Find where the given text appears and provide that cell's center as (x, y) coordinate. 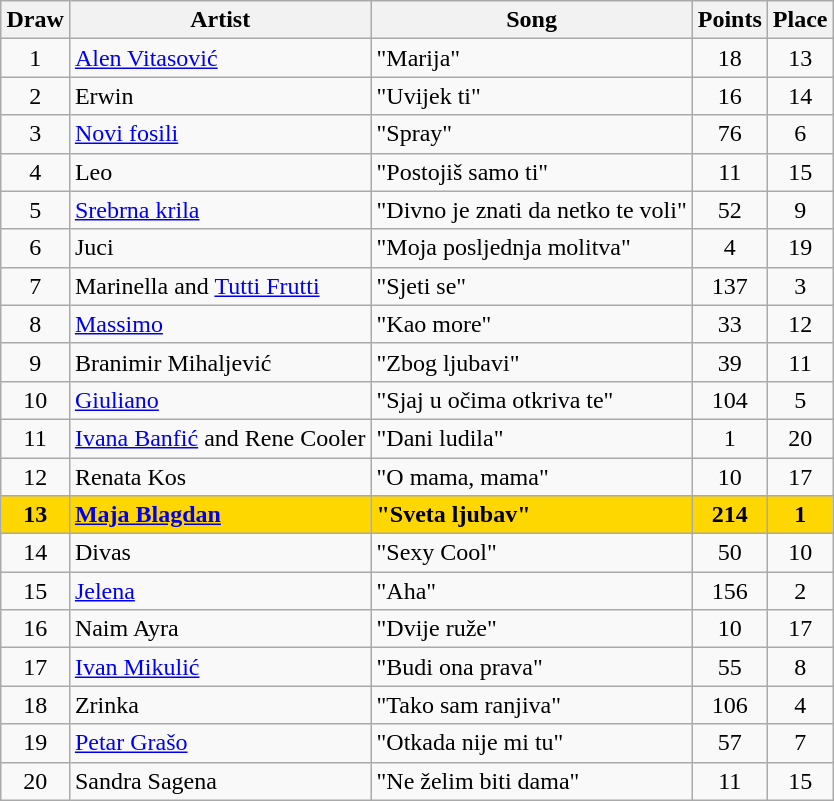
106 (730, 705)
"Dani ludila" (532, 438)
"Spray" (532, 134)
"Marija" (532, 58)
Divas (220, 553)
55 (730, 667)
Sandra Sagena (220, 781)
33 (730, 324)
"Divno je znati da netko te voli" (532, 210)
Alen Vitasović (220, 58)
"O mama, mama" (532, 477)
"Uvijek ti" (532, 96)
156 (730, 591)
"Sexy Cool" (532, 553)
57 (730, 743)
"Sjeti se" (532, 286)
"Sveta ljubav" (532, 515)
Ivan Mikulić (220, 667)
"Zbog ljubavi" (532, 362)
"Otkada nije mi tu" (532, 743)
"Postojiš samo ti" (532, 172)
Maja Blagdan (220, 515)
104 (730, 400)
Leo (220, 172)
"Kao more" (532, 324)
Jelena (220, 591)
"Sjaj u očima otkriva te" (532, 400)
Renata Kos (220, 477)
214 (730, 515)
52 (730, 210)
Srebrna krila (220, 210)
"Dvije ruže" (532, 629)
39 (730, 362)
"Budi ona prava" (532, 667)
Artist (220, 20)
Draw (35, 20)
Song (532, 20)
50 (730, 553)
Ivana Banfić and Rene Cooler (220, 438)
"Ne želim biti dama" (532, 781)
"Tako sam ranjiva" (532, 705)
"Aha" (532, 591)
Zrinka (220, 705)
Erwin (220, 96)
Petar Grašo (220, 743)
Novi fosili (220, 134)
76 (730, 134)
137 (730, 286)
Marinella and Tutti Frutti (220, 286)
Naim Ayra (220, 629)
"Moja posljednja molitva" (532, 248)
Giuliano (220, 400)
Points (730, 20)
Massimo (220, 324)
Branimir Mihaljević (220, 362)
Place (800, 20)
Juci (220, 248)
